Scan for the cell matching the given text and deliver its [X, Y] coordinate at center. 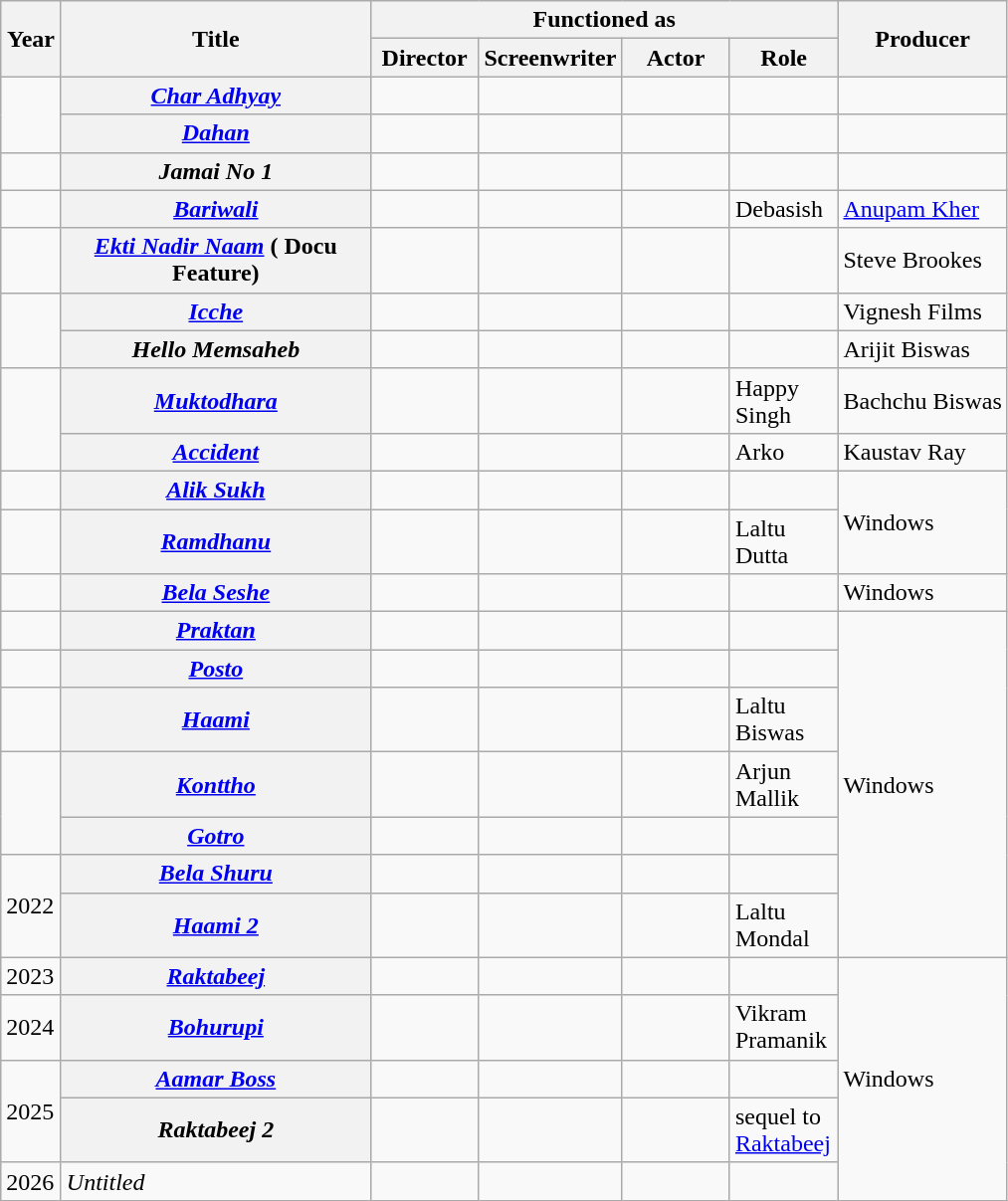
Hello Memsaheb [215, 349]
sequel to Raktabeej [784, 1130]
Jamai No 1 [215, 171]
Functioned as [604, 20]
2024 [32, 1027]
Arjun Mallik [784, 784]
Debasish [784, 209]
Year [32, 39]
Actor [677, 58]
Konttho [215, 784]
Role [784, 58]
Title [215, 39]
Alik Sukh [215, 490]
Char Adhyay [215, 96]
2023 [32, 976]
Muktodhara [215, 400]
Raktabeej [215, 976]
Arko [784, 452]
Steve Brookes [922, 261]
Dahan [215, 133]
Arijit Biswas [922, 349]
Haami [215, 720]
Posto [215, 669]
Gotro [215, 836]
Ekti Nadir Naam ( Docu Feature) [215, 261]
Screenwriter [550, 58]
Bachchu Biswas [922, 400]
Haami 2 [215, 925]
Vignesh Films [922, 311]
Praktan [215, 631]
Icche [215, 311]
Laltu Dutta [784, 541]
Bariwali [215, 209]
Aamar Boss [215, 1079]
Ramdhanu [215, 541]
Accident [215, 452]
Bela Seshe [215, 593]
Raktabeej 2 [215, 1130]
Laltu Mondal [784, 925]
Untitled [215, 1181]
Happy Singh [784, 400]
Vikram Pramanik [784, 1027]
2026 [32, 1181]
Director [424, 58]
Anupam Kher [922, 209]
Producer [922, 39]
Bohurupi [215, 1027]
Laltu Biswas [784, 720]
Kaustav Ray [922, 452]
2025 [32, 1110]
Bela Shuru [215, 874]
2022 [32, 905]
